Return [X, Y] of the center of cell containing provided text 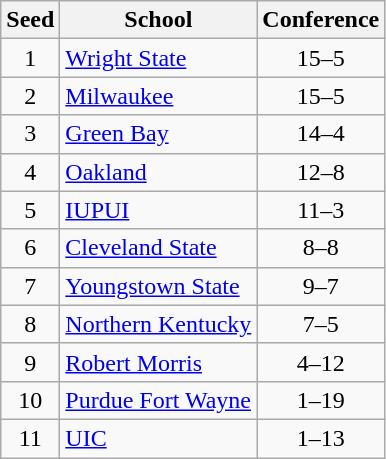
Cleveland State [158, 248]
Youngstown State [158, 286]
School [158, 20]
4 [30, 172]
11 [30, 438]
4–12 [321, 362]
5 [30, 210]
12–8 [321, 172]
8–8 [321, 248]
2 [30, 96]
1–13 [321, 438]
8 [30, 324]
11–3 [321, 210]
Northern Kentucky [158, 324]
Milwaukee [158, 96]
9 [30, 362]
Oakland [158, 172]
Conference [321, 20]
Robert Morris [158, 362]
7–5 [321, 324]
14–4 [321, 134]
7 [30, 286]
10 [30, 400]
IUPUI [158, 210]
3 [30, 134]
Wright State [158, 58]
1 [30, 58]
9–7 [321, 286]
6 [30, 248]
Purdue Fort Wayne [158, 400]
1–19 [321, 400]
UIC [158, 438]
Green Bay [158, 134]
Seed [30, 20]
